From the cell containing the given text, extract its center point as (X, Y) coordinate. 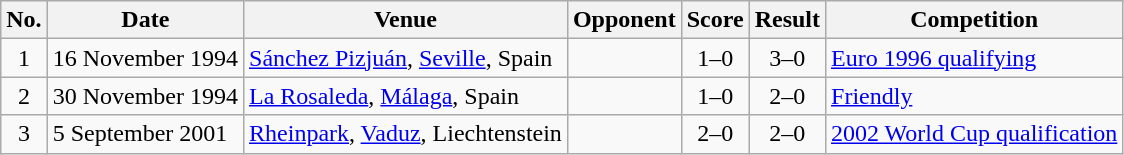
3–0 (787, 58)
Euro 1996 qualifying (974, 58)
2 (24, 96)
30 November 1994 (145, 96)
Opponent (624, 20)
Score (715, 20)
Result (787, 20)
Competition (974, 20)
16 November 1994 (145, 58)
Rheinpark, Vaduz, Liechtenstein (406, 134)
Date (145, 20)
1 (24, 58)
3 (24, 134)
La Rosaleda, Málaga, Spain (406, 96)
Sánchez Pizjuán, Seville, Spain (406, 58)
Venue (406, 20)
2002 World Cup qualification (974, 134)
Friendly (974, 96)
No. (24, 20)
5 September 2001 (145, 134)
